Extract the [x, y] coordinate from the center of the cell holding the provided text.  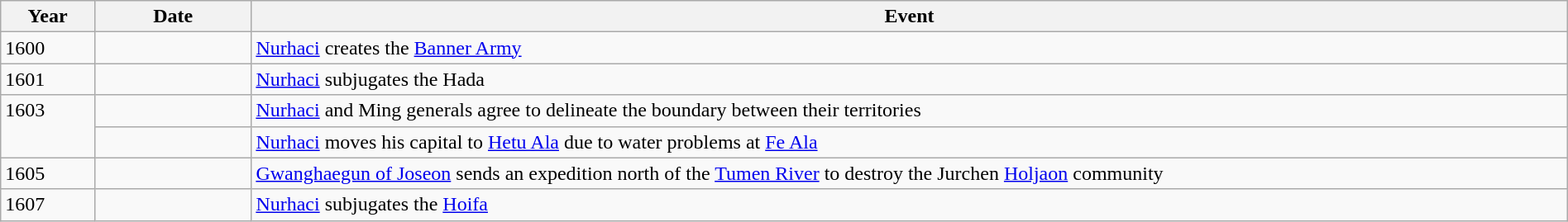
Gwanghaegun of Joseon sends an expedition north of the Tumen River to destroy the Jurchen Holjaon community [910, 173]
1605 [48, 173]
Nurhaci moves his capital to Hetu Ala due to water problems at Fe Ala [910, 142]
Date [172, 17]
Nurhaci creates the Banner Army [910, 48]
Year [48, 17]
Nurhaci subjugates the Hada [910, 79]
1601 [48, 79]
1607 [48, 205]
1603 [48, 126]
Event [910, 17]
Nurhaci and Ming generals agree to delineate the boundary between their territories [910, 111]
Nurhaci subjugates the Hoifa [910, 205]
1600 [48, 48]
